Output the [X, Y] coordinate of the center of the cell containing the given text.  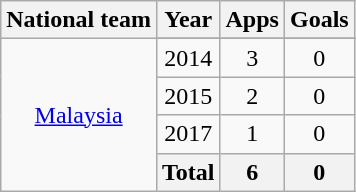
2 [252, 96]
2014 [188, 58]
Year [188, 20]
6 [252, 172]
Goals [319, 20]
2017 [188, 134]
3 [252, 58]
National team [79, 20]
1 [252, 134]
Total [188, 172]
Malaysia [79, 115]
2015 [188, 96]
Apps [252, 20]
